Return (x, y) of the center of cell containing provided text 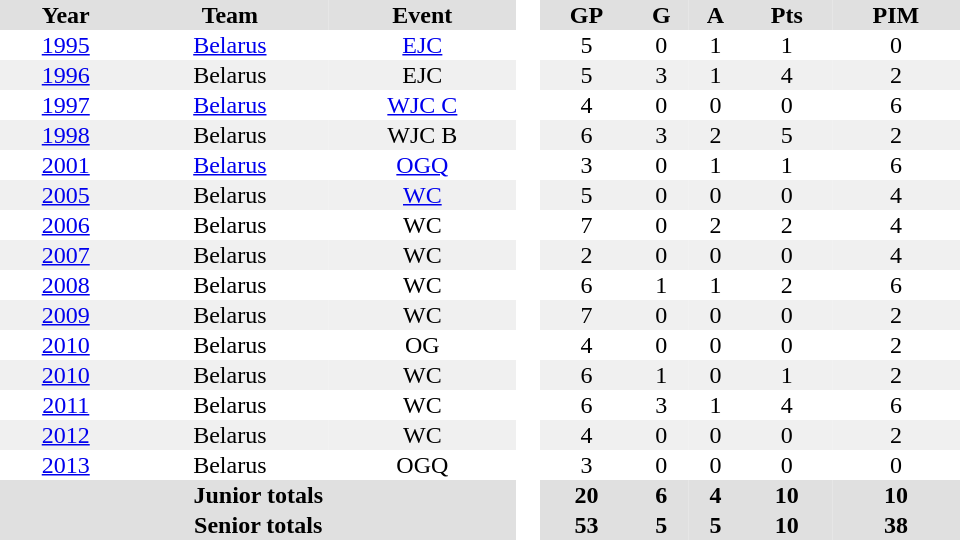
Year (66, 15)
2012 (66, 435)
1997 (66, 105)
1995 (66, 45)
WJC B (422, 135)
2008 (66, 285)
Event (422, 15)
2007 (66, 255)
2001 (66, 165)
1996 (66, 75)
G (661, 15)
GP (587, 15)
Senior totals (258, 525)
Team (230, 15)
2011 (66, 405)
2006 (66, 225)
WJC C (422, 105)
53 (587, 525)
PIM (896, 15)
38 (896, 525)
Pts (787, 15)
2005 (66, 195)
Junior totals (258, 495)
20 (587, 495)
OG (422, 345)
A (715, 15)
2009 (66, 315)
2013 (66, 465)
1998 (66, 135)
